Search for the cell housing the specified text and yield its [X, Y] center coordinate. 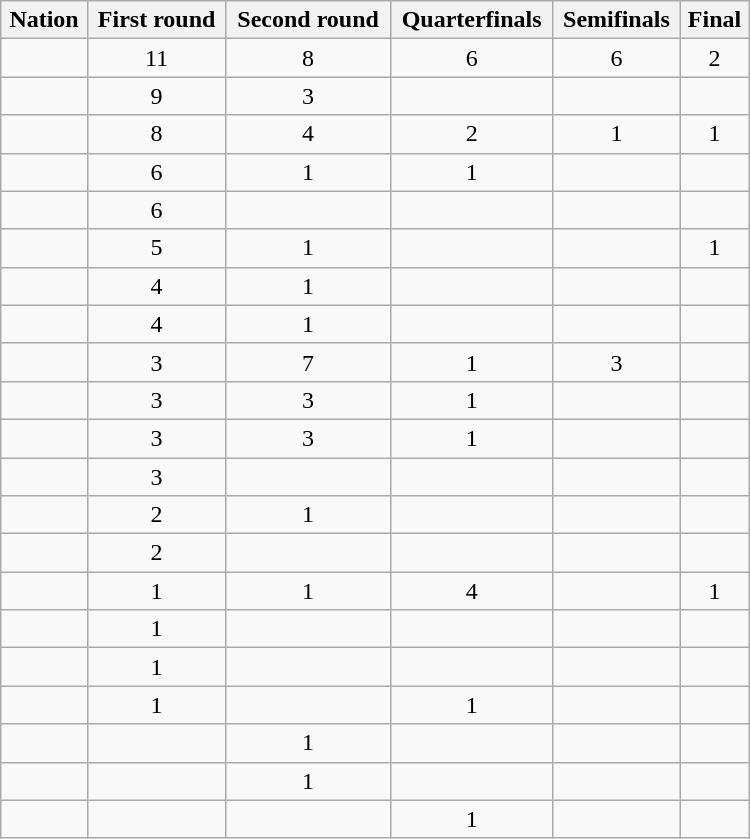
Nation [44, 20]
First round [156, 20]
11 [156, 58]
7 [308, 362]
5 [156, 248]
9 [156, 96]
Second round [308, 20]
Quarterfinals [472, 20]
Semifinals [616, 20]
Final [714, 20]
